Capture the cell that displays the provided text and extract its [x, y] central coordinate. 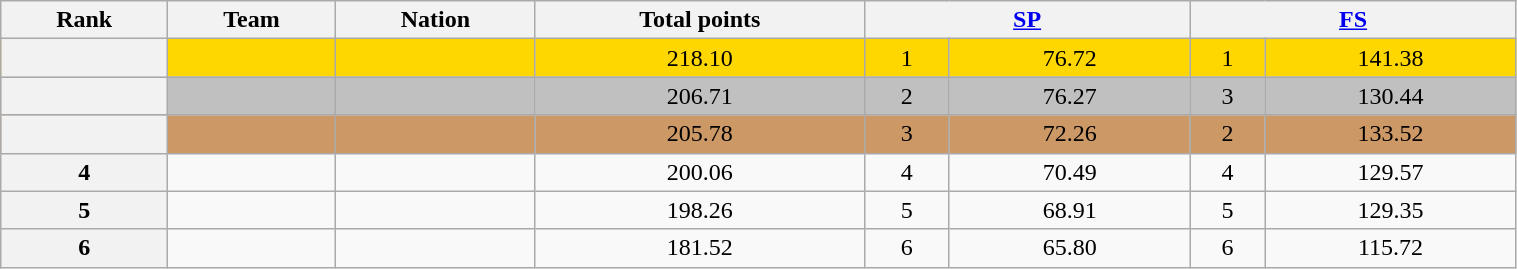
115.72 [1390, 248]
129.35 [1390, 210]
198.26 [700, 210]
133.52 [1390, 134]
141.38 [1390, 58]
65.80 [1070, 248]
205.78 [700, 134]
Nation [435, 20]
76.27 [1070, 96]
FS [1353, 20]
72.26 [1070, 134]
76.72 [1070, 58]
68.91 [1070, 210]
Rank [84, 20]
Team [252, 20]
130.44 [1390, 96]
206.71 [700, 96]
200.06 [700, 172]
181.52 [700, 248]
Total points [700, 20]
70.49 [1070, 172]
218.10 [700, 58]
129.57 [1390, 172]
SP [1027, 20]
